Find where the given text appears and provide that cell's center as [X, Y] coordinate. 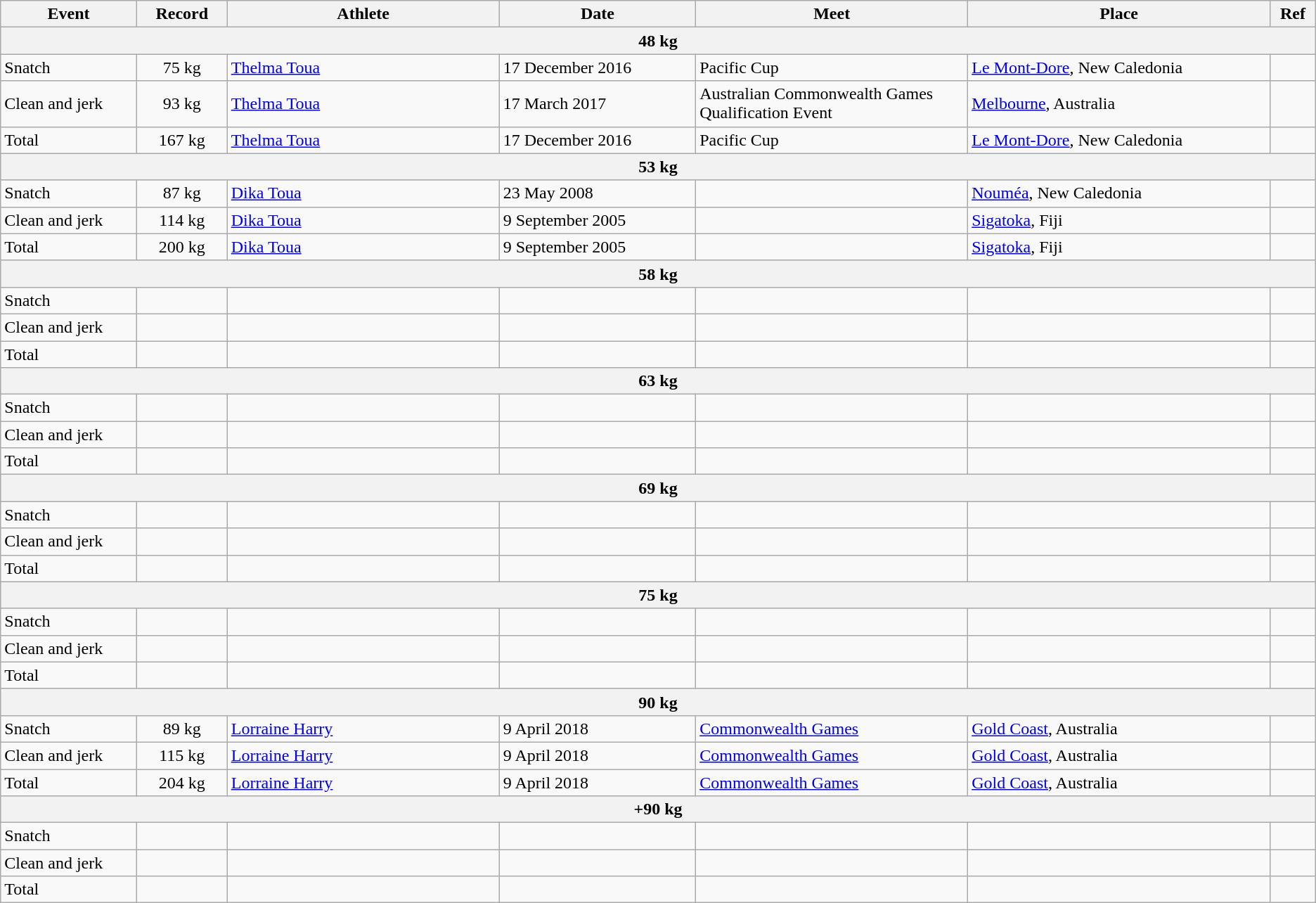
Australian Commonwealth Games Qualification Event [832, 104]
48 kg [658, 41]
Nouméa, New Caledonia [1119, 193]
Date [598, 14]
Record [181, 14]
+90 kg [658, 809]
Athlete [363, 14]
63 kg [658, 381]
90 kg [658, 702]
17 March 2017 [598, 104]
23 May 2008 [598, 193]
200 kg [181, 247]
89 kg [181, 729]
Ref [1294, 14]
58 kg [658, 274]
87 kg [181, 193]
167 kg [181, 140]
93 kg [181, 104]
53 kg [658, 167]
114 kg [181, 220]
Melbourne, Australia [1119, 104]
204 kg [181, 783]
Meet [832, 14]
69 kg [658, 488]
115 kg [181, 755]
Place [1119, 14]
Event [69, 14]
